Capture the cell that displays the provided text and extract its (X, Y) central coordinate. 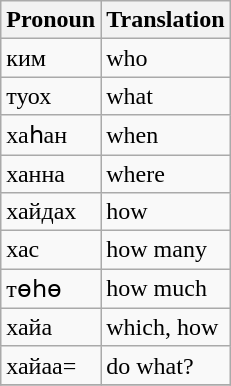
хайаа= (51, 365)
хайдах (51, 212)
Pronoun (51, 20)
where (166, 173)
when (166, 135)
what (166, 96)
хайа (51, 327)
төһө (51, 289)
ким (51, 58)
which, how (166, 327)
хас (51, 250)
ханна (51, 173)
хаһан (51, 135)
who (166, 58)
туох (51, 96)
how many (166, 250)
Translation (166, 20)
how (166, 212)
do what? (166, 365)
how much (166, 289)
